Provide the [X, Y] coordinate of the cell's center where the given text is located.  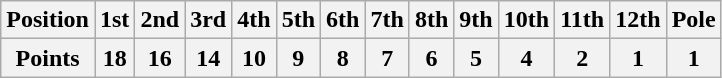
14 [208, 58]
4 [526, 58]
Position [48, 20]
9 [298, 58]
6 [431, 58]
8 [343, 58]
2 [582, 58]
10 [254, 58]
8th [431, 20]
18 [114, 58]
6th [343, 20]
2nd [160, 20]
9th [476, 20]
5 [476, 58]
16 [160, 58]
3rd [208, 20]
11th [582, 20]
4th [254, 20]
Pole [694, 20]
12th [638, 20]
7 [387, 58]
5th [298, 20]
7th [387, 20]
1st [114, 20]
Points [48, 58]
10th [526, 20]
